Return (x, y) of the center of cell containing provided text 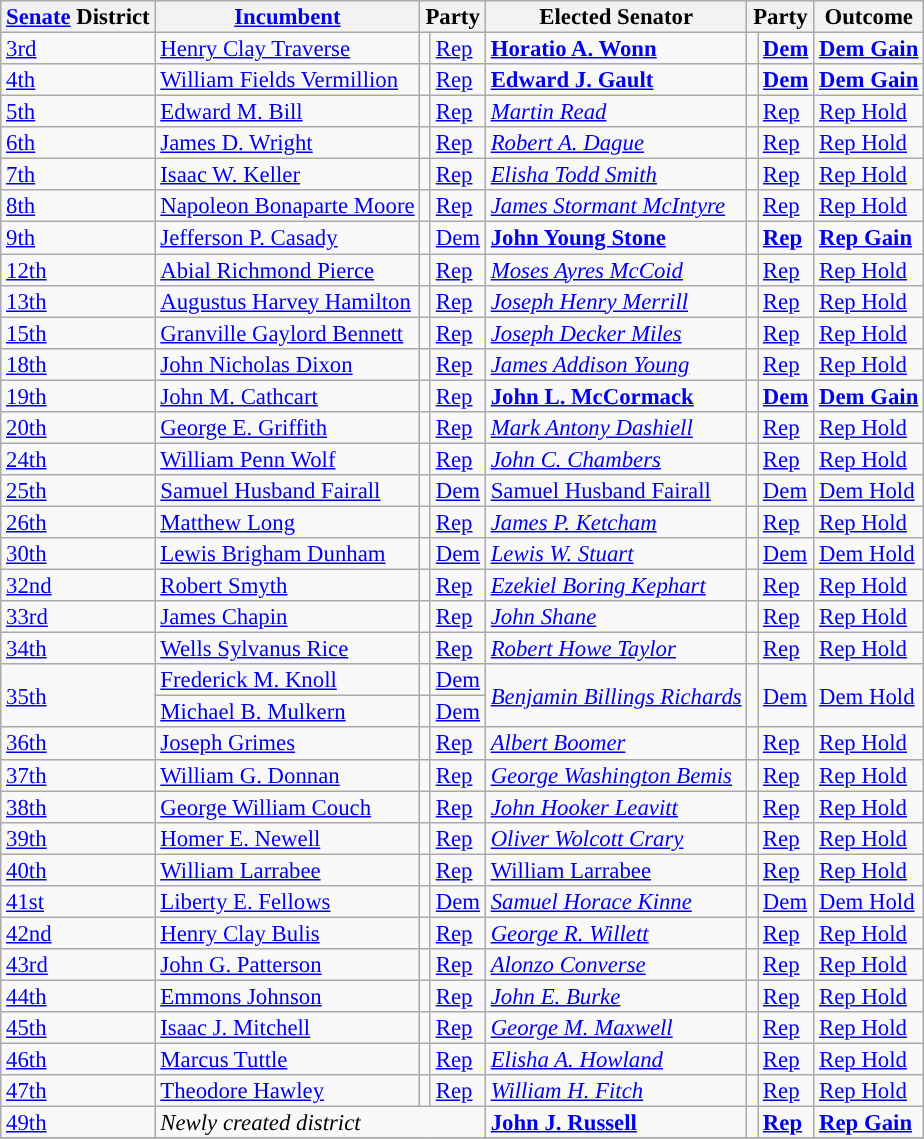
Theodore Hawley (288, 1091)
John G. Patterson (288, 965)
Frederick M. Knoll (288, 680)
37th (78, 775)
Edward M. Bill (288, 112)
46th (78, 1060)
John Hooker Leavitt (616, 807)
James Stormant McIntyre (616, 206)
25th (78, 491)
Elisha Todd Smith (616, 175)
William G. Donnan (288, 775)
George Washington Bemis (616, 775)
Joseph Grimes (288, 744)
George R. Willett (616, 933)
John E. Burke (616, 996)
3rd (78, 49)
Wells Sylvanus Rice (288, 649)
20th (78, 428)
38th (78, 807)
Alonzo Converse (616, 965)
John M. Cathcart (288, 396)
John Shane (616, 617)
John L. McCormack (616, 396)
Matthew Long (288, 522)
William Penn Wolf (288, 459)
9th (78, 238)
Henry Clay Bulis (288, 933)
12th (78, 270)
4th (78, 80)
Augustus Harvey Hamilton (288, 301)
Joseph Decker Miles (616, 333)
5th (78, 112)
Liberty E. Fellows (288, 902)
33rd (78, 617)
13th (78, 301)
47th (78, 1091)
Albert Boomer (616, 744)
Robert Howe Taylor (616, 649)
Ezekiel Boring Kephart (616, 586)
Senate District (78, 17)
26th (78, 522)
George William Couch (288, 807)
30th (78, 554)
40th (78, 870)
Incumbent (288, 17)
John C. Chambers (616, 459)
Oliver Wolcott Crary (616, 838)
Lewis Brigham Dunham (288, 554)
Elisha A. Howland (616, 1060)
Elected Senator (616, 17)
24th (78, 459)
Moses Ayres McCoid (616, 270)
Robert Smyth (288, 586)
36th (78, 744)
Martin Read (616, 112)
Isaac J. Mitchell (288, 1028)
Lewis W. Stuart (616, 554)
Homer E. Newell (288, 838)
Outcome (869, 17)
James D. Wright (288, 143)
7th (78, 175)
35th (78, 696)
Henry Clay Traverse (288, 49)
6th (78, 143)
James Addison Young (616, 364)
Joseph Henry Merrill (616, 301)
45th (78, 1028)
Newly created district (320, 1123)
19th (78, 396)
Abial Richmond Pierce (288, 270)
42nd (78, 933)
43rd (78, 965)
William H. Fitch (616, 1091)
Mark Antony Dashiell (616, 428)
8th (78, 206)
39th (78, 838)
George E. Griffith (288, 428)
Emmons Johnson (288, 996)
James Chapin (288, 617)
Edward J. Gault (616, 80)
Robert A. Dague (616, 143)
Isaac W. Keller (288, 175)
34th (78, 649)
Samuel Horace Kinne (616, 902)
44th (78, 996)
Napoleon Bonaparte Moore (288, 206)
49th (78, 1123)
James P. Ketcham (616, 522)
41st (78, 902)
Marcus Tuttle (288, 1060)
18th (78, 364)
Granville Gaylord Bennett (288, 333)
William Fields Vermillion (288, 80)
John J. Russell (616, 1123)
John Nicholas Dixon (288, 364)
John Young Stone (616, 238)
George M. Maxwell (616, 1028)
Michael B. Mulkern (288, 712)
Benjamin Billings Richards (616, 696)
Jefferson P. Casady (288, 238)
Horatio A. Wonn (616, 49)
15th (78, 333)
32nd (78, 586)
